Pinpoint the cell where the given text exists, returning its [x, y] midpoint coordinate. 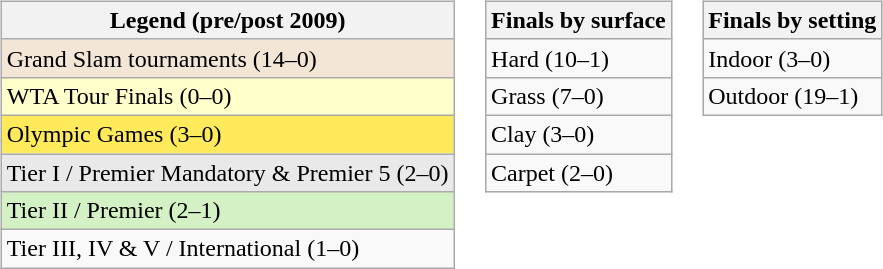
Outdoor (19–1) [792, 96]
Carpet (2–0) [579, 173]
Olympic Games (3–0) [228, 134]
Finals by surface [579, 20]
Legend (pre/post 2009) [228, 20]
Tier I / Premier Mandatory & Premier 5 (2–0) [228, 173]
Tier II / Premier (2–1) [228, 211]
Indoor (3–0) [792, 58]
WTA Tour Finals (0–0) [228, 96]
Grass (7–0) [579, 96]
Finals by setting [792, 20]
Clay (3–0) [579, 134]
Grand Slam tournaments (14–0) [228, 58]
Tier III, IV & V / International (1–0) [228, 249]
Hard (10–1) [579, 58]
